Provide the [X, Y] coordinate of the cell's center where the given text is located.  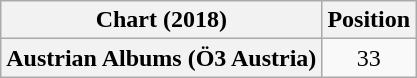
33 [369, 58]
Austrian Albums (Ö3 Austria) [162, 58]
Chart (2018) [162, 20]
Position [369, 20]
